Locate the cell with the specified text and output its [x, y] center coordinate. 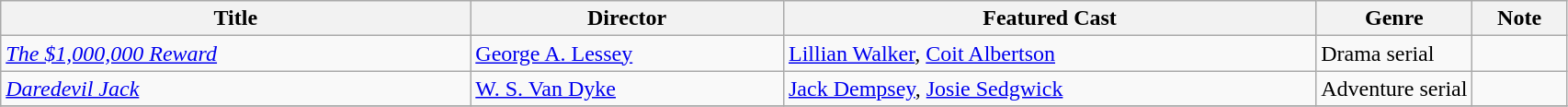
Featured Cast [1050, 18]
Lillian Walker, Coit Albertson [1050, 53]
W. S. Van Dyke [627, 89]
Drama serial [1394, 53]
George A. Lessey [627, 53]
Genre [1394, 18]
Jack Dempsey, Josie Sedgwick [1050, 89]
Adventure serial [1394, 89]
Title [235, 18]
The $1,000,000 Reward [235, 53]
Note [1519, 18]
Daredevil Jack [235, 89]
Director [627, 18]
